For the text-containing cell, return its midpoint in [x, y] coordinate format. 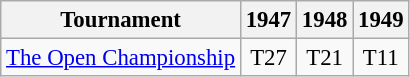
1949 [381, 20]
T27 [268, 58]
T11 [381, 58]
1948 [325, 20]
The Open Championship [121, 58]
T21 [325, 58]
Tournament [121, 20]
1947 [268, 20]
